Capture the cell that displays the provided text and extract its (x, y) central coordinate. 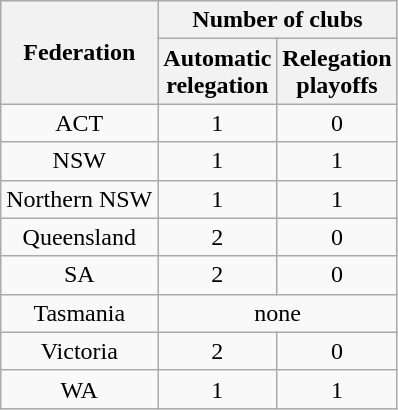
Relegationplayoffs (337, 72)
Queensland (80, 237)
Automaticrelegation (218, 72)
Tasmania (80, 313)
Number of clubs (278, 20)
NSW (80, 161)
none (278, 313)
ACT (80, 123)
Northern NSW (80, 199)
WA (80, 389)
Victoria (80, 351)
Federation (80, 52)
SA (80, 275)
